Detect which cell encompasses the target text, then output its [x, y] center coordinate. 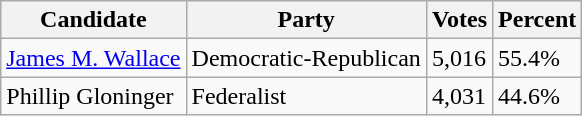
Percent [538, 20]
Federalist [306, 96]
44.6% [538, 96]
Votes [459, 20]
4,031 [459, 96]
Party [306, 20]
Democratic-Republican [306, 58]
Candidate [94, 20]
55.4% [538, 58]
Phillip Gloninger [94, 96]
James M. Wallace [94, 58]
5,016 [459, 58]
